Return [x, y] of the center of cell containing provided text 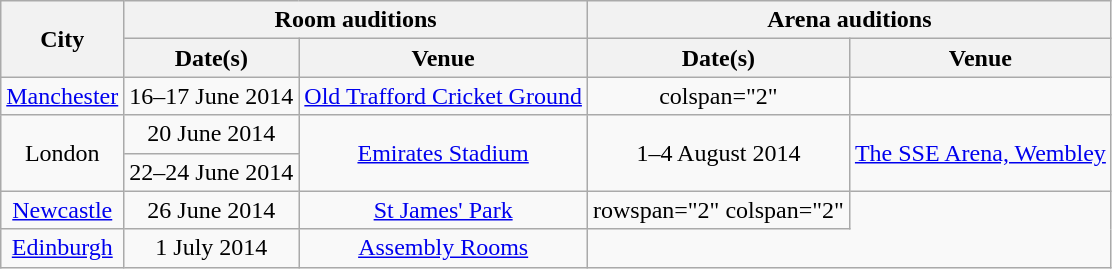
1 July 2014 [212, 248]
16–17 June 2014 [212, 96]
City [62, 39]
London [62, 153]
Newcastle [62, 210]
Room auditions [356, 20]
1–4 August 2014 [718, 153]
22–24 June 2014 [212, 172]
Manchester [62, 96]
26 June 2014 [212, 210]
Old Trafford Cricket Ground [444, 96]
Emirates Stadium [444, 153]
rowspan="2" colspan="2" [718, 210]
Edinburgh [62, 248]
The SSE Arena, Wembley [980, 153]
Assembly Rooms [444, 248]
Arena auditions [849, 20]
colspan="2" [718, 96]
St James' Park [444, 210]
20 June 2014 [212, 134]
